Pinpoint the cell where the given text exists, returning its [X, Y] midpoint coordinate. 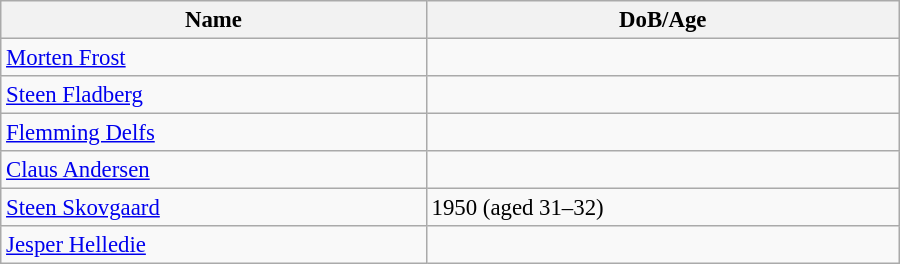
1950 (aged 31–32) [662, 208]
Morten Frost [214, 58]
Flemming Delfs [214, 133]
Claus Andersen [214, 170]
Name [214, 20]
Steen Skovgaard [214, 208]
Steen Fladberg [214, 95]
DoB/Age [662, 20]
Jesper Helledie [214, 245]
